Detect which cell encompasses the target text, then output its (x, y) center coordinate. 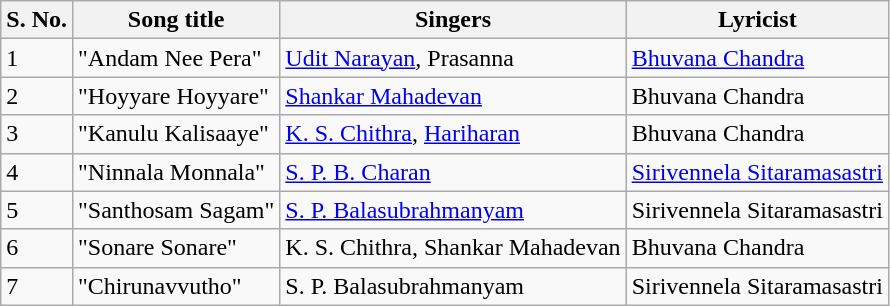
Shankar Mahadevan (453, 96)
"Chirunavvutho" (176, 286)
K. S. Chithra, Shankar Mahadevan (453, 248)
"Ninnala Monnala" (176, 172)
Singers (453, 20)
1 (37, 58)
"Santhosam Sagam" (176, 210)
K. S. Chithra, Hariharan (453, 134)
6 (37, 248)
S. No. (37, 20)
"Andam Nee Pera" (176, 58)
"Hoyyare Hoyyare" (176, 96)
Udit Narayan, Prasanna (453, 58)
"Sonare Sonare" (176, 248)
4 (37, 172)
S. P. B. Charan (453, 172)
Song title (176, 20)
2 (37, 96)
"Kanulu Kalisaaye" (176, 134)
Lyricist (757, 20)
3 (37, 134)
7 (37, 286)
5 (37, 210)
